Scan for the cell matching the given text and deliver its (x, y) coordinate at center. 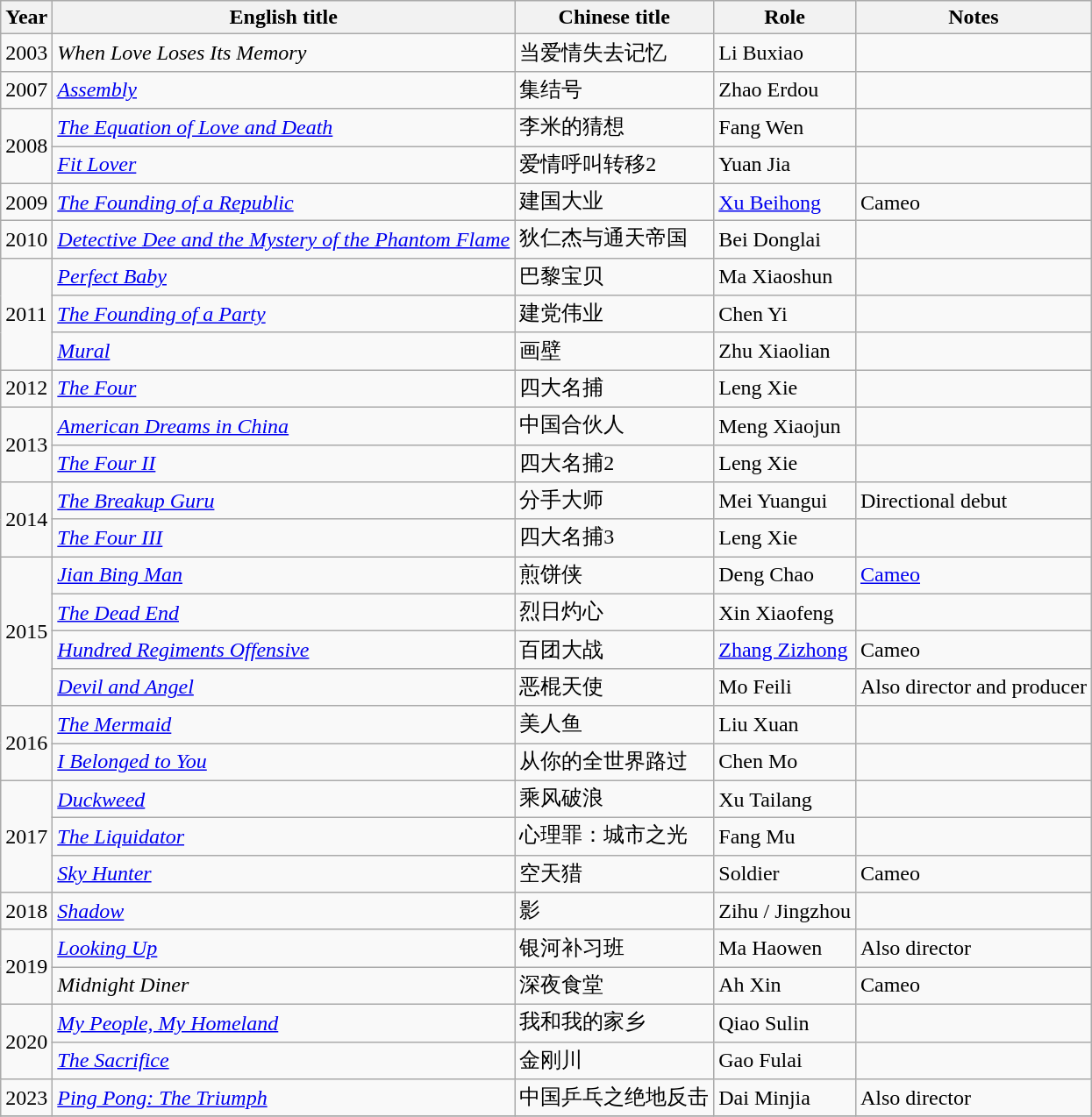
Chen Yi (785, 314)
Meng Xiaojun (785, 426)
2017 (26, 836)
2003 (26, 53)
Fit Lover (284, 165)
The Founding of a Republic (284, 202)
Xin Xiaofeng (785, 612)
Bei Donglai (785, 240)
画壁 (614, 351)
中国乒乓之绝地反击 (614, 1098)
巴黎宝贝 (614, 277)
Shadow (284, 912)
The Liquidator (284, 836)
2016 (26, 743)
建国大业 (614, 202)
Year (26, 18)
Dai Minjia (785, 1098)
Midnight Diner (284, 985)
English title (284, 18)
Also director and producer (974, 687)
2014 (26, 519)
2009 (26, 202)
分手大师 (614, 502)
爱情呼叫转移2 (614, 165)
2023 (26, 1098)
百团大战 (614, 651)
Mo Feili (785, 687)
Ah Xin (785, 985)
影 (614, 912)
Jian Bing Man (284, 575)
Notes (974, 18)
金刚川 (614, 1061)
乘风破浪 (614, 800)
Perfect Baby (284, 277)
The Four (284, 389)
Chinese title (614, 18)
Qiao Sulin (785, 1022)
Mei Yuangui (785, 502)
煎饼侠 (614, 575)
Ping Pong: The Triumph (284, 1098)
The Equation of Love and Death (284, 128)
Xu Tailang (785, 800)
Directional debut (974, 502)
Detective Dee and the Mystery of the Phantom Flame (284, 240)
Soldier (785, 873)
Li Buxiao (785, 53)
Liu Xuan (785, 724)
银河补习班 (614, 949)
2020 (26, 1042)
Looking Up (284, 949)
集结号 (614, 89)
深夜食堂 (614, 985)
2010 (26, 240)
Duckweed (284, 800)
Chen Mo (785, 763)
Deng Chao (785, 575)
Zhu Xiaolian (785, 351)
Devil and Angel (284, 687)
2018 (26, 912)
2013 (26, 444)
2015 (26, 631)
中国合伙人 (614, 426)
Zhao Erdou (785, 89)
我和我的家乡 (614, 1022)
2011 (26, 314)
I Belonged to You (284, 763)
四大名捕 (614, 389)
从你的全世界路过 (614, 763)
The Mermaid (284, 724)
2019 (26, 966)
四大名捕3 (614, 538)
Xu Beihong (785, 202)
The Four II (284, 463)
Hundred Regiments Offensive (284, 651)
Sky Hunter (284, 873)
Fang Mu (785, 836)
Yuan Jia (785, 165)
心理罪：城市之光 (614, 836)
The Four III (284, 538)
2007 (26, 89)
空天猎 (614, 873)
The Breakup Guru (284, 502)
American Dreams in China (284, 426)
Mural (284, 351)
恶棍天使 (614, 687)
Zihu / Jingzhou (785, 912)
李米的猜想 (614, 128)
Gao Fulai (785, 1061)
The Dead End (284, 612)
2012 (26, 389)
狄仁杰与通天帝国 (614, 240)
Ma Xiaoshun (785, 277)
2008 (26, 146)
Ma Haowen (785, 949)
My People, My Homeland (284, 1022)
四大名捕2 (614, 463)
The Sacrifice (284, 1061)
Assembly (284, 89)
建党伟业 (614, 314)
Role (785, 18)
当爱情失去记忆 (614, 53)
The Founding of a Party (284, 314)
烈日灼心 (614, 612)
Zhang Zizhong (785, 651)
Fang Wen (785, 128)
When Love Loses Its Memory (284, 53)
美人鱼 (614, 724)
